Identify which cell holds the provided text, then report its (x, y) central coordinate. 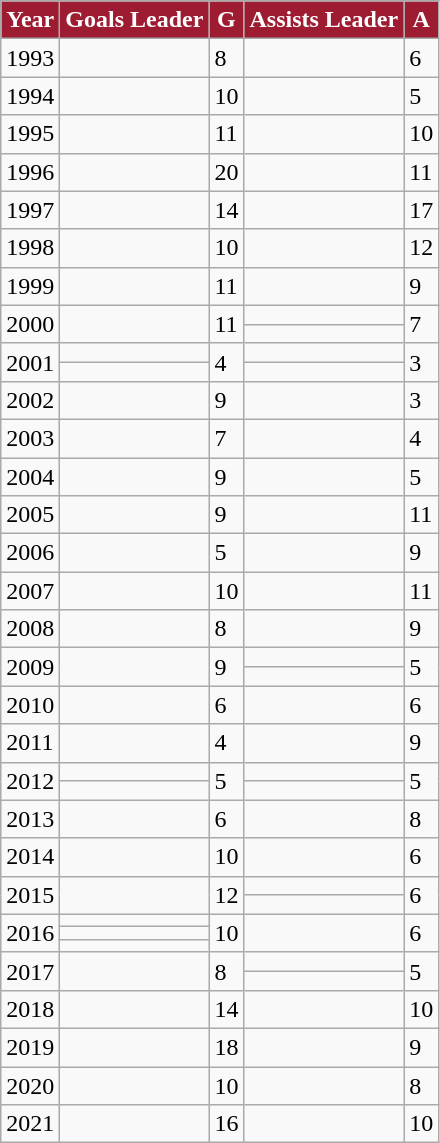
2020 (30, 1085)
2003 (30, 438)
1993 (30, 58)
2004 (30, 477)
17 (422, 210)
2018 (30, 1009)
20 (226, 172)
2021 (30, 1124)
2017 (30, 971)
2005 (30, 515)
2011 (30, 743)
A (422, 20)
2014 (30, 857)
1998 (30, 248)
2016 (30, 933)
2009 (30, 667)
1995 (30, 134)
2010 (30, 705)
1994 (30, 96)
2012 (30, 781)
Year (30, 20)
1999 (30, 286)
2006 (30, 553)
1996 (30, 172)
16 (226, 1124)
2015 (30, 895)
2002 (30, 400)
2013 (30, 819)
18 (226, 1047)
1997 (30, 210)
Assists Leader (324, 20)
2001 (30, 362)
2008 (30, 629)
Goals Leader (134, 20)
G (226, 20)
2000 (30, 324)
2019 (30, 1047)
2007 (30, 591)
